Search for the cell housing the specified text and yield its (x, y) center coordinate. 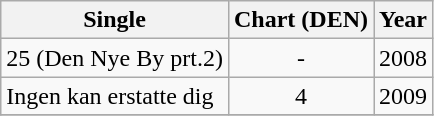
25 (Den Nye By prt.2) (115, 58)
4 (300, 96)
Chart (DEN) (300, 20)
Ingen kan erstatte dig (115, 96)
- (300, 58)
Year (404, 20)
Single (115, 20)
2009 (404, 96)
2008 (404, 58)
